Return the [x, y] coordinate for the center point of the cell that contains the specified text.  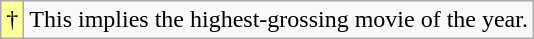
This implies the highest-grossing movie of the year. [279, 20]
† [12, 20]
